Identify which cell holds the provided text, then report its (X, Y) central coordinate. 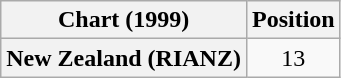
Chart (1999) (124, 20)
13 (293, 58)
Position (293, 20)
New Zealand (RIANZ) (124, 58)
